Return the (X, Y) coordinate for the center point of the cell that contains the specified text.  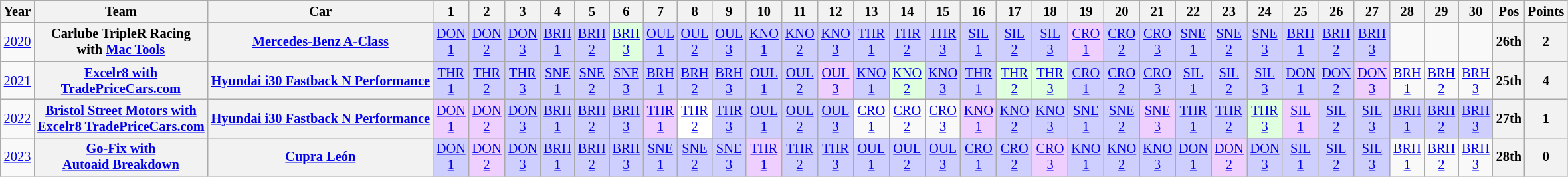
11 (800, 11)
25 (1300, 11)
27th (1509, 118)
9 (729, 11)
17 (1015, 11)
16 (979, 11)
22 (1193, 11)
23 (1229, 11)
2021 (17, 81)
Excelr8 withTradePriceCars.com (121, 81)
6 (627, 11)
12 (836, 11)
Year (17, 11)
Points (1546, 11)
28 (1407, 11)
19 (1086, 11)
2023 (17, 157)
Pos (1509, 11)
3 (523, 11)
0 (1546, 157)
5 (592, 11)
8 (695, 11)
2020 (17, 42)
Bristol Street Motors withExcelr8 TradePriceCars.com (121, 118)
14 (907, 11)
10 (764, 11)
Go-Fix withAutoaid Breakdown (121, 157)
7 (660, 11)
25th (1509, 81)
30 (1476, 11)
Team (121, 11)
13 (871, 11)
20 (1122, 11)
24 (1265, 11)
Cupra León (320, 157)
28th (1509, 157)
2022 (17, 118)
26 (1336, 11)
29 (1442, 11)
27 (1372, 11)
Carlube TripleR Racingwith Mac Tools (121, 42)
Mercedes-Benz A-Class (320, 42)
26th (1509, 42)
21 (1157, 11)
18 (1050, 11)
Car (320, 11)
15 (943, 11)
